Determine the [x, y] coordinate at the center of the cell enclosing the given text.  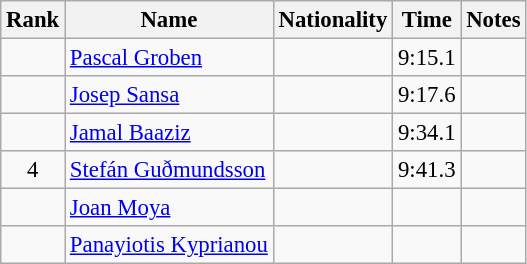
Nationality [332, 20]
Pascal Groben [170, 58]
Name [170, 20]
Time [427, 20]
9:41.3 [427, 170]
4 [33, 170]
9:34.1 [427, 133]
Josep Sansa [170, 95]
Stefán Guðmundsson [170, 170]
Jamal Baaziz [170, 133]
Notes [494, 20]
Rank [33, 20]
Panayiotis Kyprianou [170, 245]
Joan Moya [170, 208]
9:17.6 [427, 95]
9:15.1 [427, 58]
